Capture the cell that displays the provided text and extract its (X, Y) central coordinate. 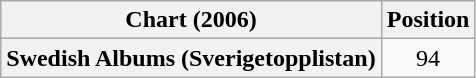
94 (428, 58)
Position (428, 20)
Swedish Albums (Sverigetopplistan) (191, 58)
Chart (2006) (191, 20)
